For the text-containing cell, return its midpoint in (x, y) coordinate format. 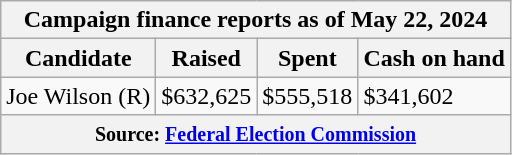
Candidate (78, 58)
Joe Wilson (R) (78, 96)
Spent (308, 58)
Raised (206, 58)
$555,518 (308, 96)
Cash on hand (434, 58)
Campaign finance reports as of May 22, 2024 (256, 20)
Source: Federal Election Commission (256, 134)
$632,625 (206, 96)
$341,602 (434, 96)
